Extract the [x, y] coordinate from the center of the cell holding the provided text.  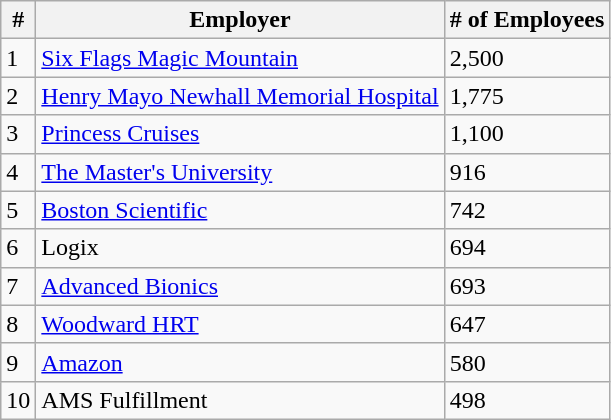
Boston Scientific [240, 210]
694 [527, 248]
1,775 [527, 96]
Employer [240, 20]
Six Flags Magic Mountain [240, 58]
742 [527, 210]
Princess Cruises [240, 134]
4 [18, 172]
580 [527, 362]
1 [18, 58]
8 [18, 324]
7 [18, 286]
# [18, 20]
Advanced Bionics [240, 286]
The Master's University [240, 172]
5 [18, 210]
693 [527, 286]
AMS Fulfillment [240, 400]
2 [18, 96]
1,100 [527, 134]
647 [527, 324]
9 [18, 362]
10 [18, 400]
498 [527, 400]
Henry Mayo Newhall Memorial Hospital [240, 96]
# of Employees [527, 20]
3 [18, 134]
2,500 [527, 58]
916 [527, 172]
Logix [240, 248]
Woodward HRT [240, 324]
Amazon [240, 362]
6 [18, 248]
